Search for the cell housing the specified text and yield its (X, Y) center coordinate. 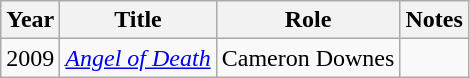
2009 (30, 58)
Year (30, 20)
Role (308, 20)
Notes (434, 20)
Cameron Downes (308, 58)
Title (138, 20)
Angel of Death (138, 58)
